Pinpoint the cell where the given text exists, returning its [X, Y] midpoint coordinate. 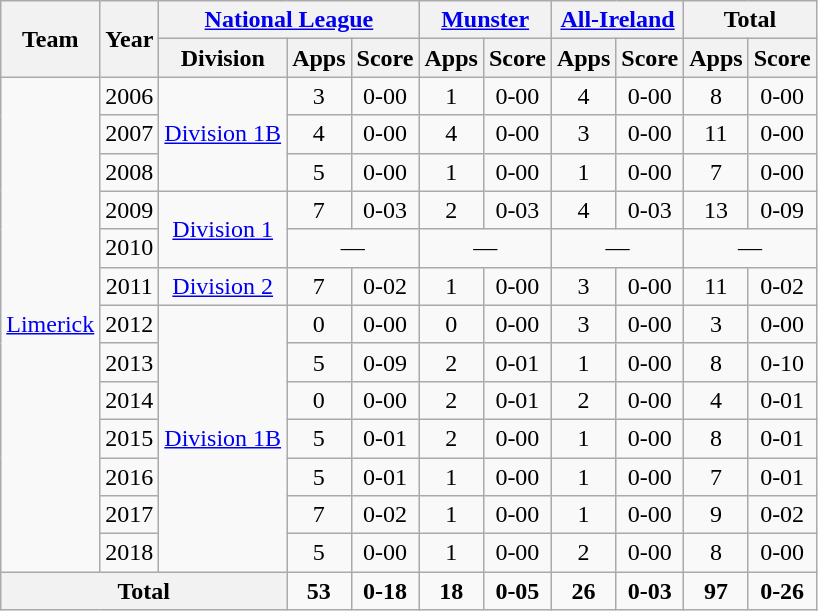
97 [716, 591]
2013 [130, 362]
2017 [130, 515]
9 [716, 515]
National League [289, 20]
13 [716, 210]
2016 [130, 477]
2007 [130, 134]
2008 [130, 172]
2012 [130, 324]
18 [451, 591]
2009 [130, 210]
2010 [130, 248]
2011 [130, 286]
Division 1 [223, 229]
Year [130, 39]
0-26 [782, 591]
2006 [130, 96]
26 [583, 591]
0-10 [782, 362]
All-Ireland [617, 20]
Limerick [50, 324]
53 [319, 591]
Munster [485, 20]
Division 2 [223, 286]
Division [223, 58]
2014 [130, 400]
2015 [130, 438]
Team [50, 39]
0-18 [385, 591]
0-05 [517, 591]
2018 [130, 553]
